Search for the cell housing the specified text and yield its (X, Y) center coordinate. 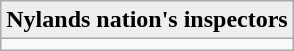
Nylands nation's inspectors (147, 20)
